Find where the given text appears and provide that cell's center as (X, Y) coordinate. 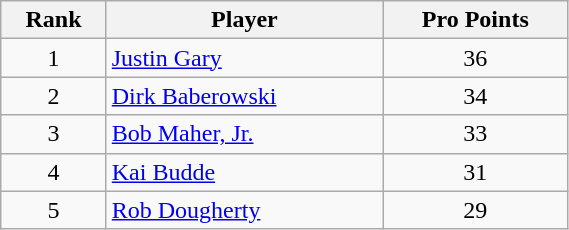
Justin Gary (244, 58)
Player (244, 20)
2 (54, 96)
36 (476, 58)
33 (476, 134)
29 (476, 210)
Bob Maher, Jr. (244, 134)
Pro Points (476, 20)
Dirk Baberowski (244, 96)
34 (476, 96)
3 (54, 134)
Kai Budde (244, 172)
31 (476, 172)
Rank (54, 20)
Rob Dougherty (244, 210)
1 (54, 58)
4 (54, 172)
5 (54, 210)
